Extract the (X, Y) coordinate from the center of the cell holding the provided text.  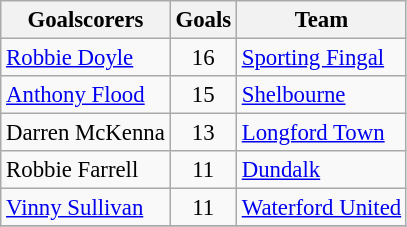
Sporting Fingal (321, 58)
Anthony Flood (86, 95)
Vinny Sullivan (86, 208)
15 (203, 95)
Robbie Doyle (86, 58)
Goalscorers (86, 20)
Team (321, 20)
Robbie Farrell (86, 170)
13 (203, 133)
Dundalk (321, 170)
Darren McKenna (86, 133)
Shelbourne (321, 95)
Goals (203, 20)
16 (203, 58)
Longford Town (321, 133)
Waterford United (321, 208)
